From the cell containing the given text, extract its center point as (X, Y) coordinate. 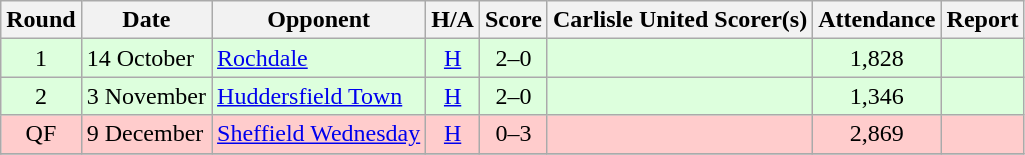
Opponent (319, 20)
2 (41, 96)
Score (513, 20)
9 December (146, 134)
3 November (146, 96)
0–3 (513, 134)
1 (41, 58)
Report (982, 20)
Date (146, 20)
Sheffield Wednesday (319, 134)
1,346 (877, 96)
Attendance (877, 20)
QF (41, 134)
1,828 (877, 58)
14 October (146, 58)
Rochdale (319, 58)
Carlisle United Scorer(s) (680, 20)
Round (41, 20)
2,869 (877, 134)
Huddersfield Town (319, 96)
H/A (453, 20)
